Search for the cell housing the specified text and yield its [x, y] center coordinate. 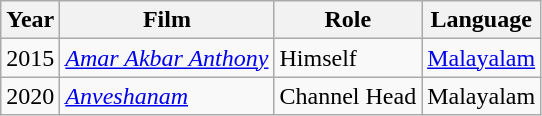
Film [167, 20]
Year [30, 20]
Channel Head [348, 96]
Himself [348, 58]
Language [482, 20]
2020 [30, 96]
Role [348, 20]
Amar Akbar Anthony [167, 58]
Anveshanam [167, 96]
2015 [30, 58]
